Search for the cell housing the specified text and yield its [X, Y] center coordinate. 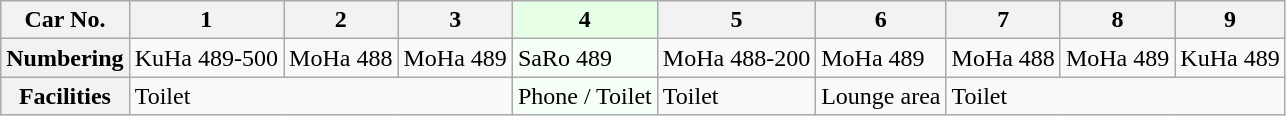
5 [736, 20]
KuHa 489-500 [206, 58]
Phone / Toilet [584, 96]
7 [1003, 20]
Lounge area [881, 96]
1 [206, 20]
Facilities [65, 96]
MoHa 488-200 [736, 58]
3 [455, 20]
SaRo 489 [584, 58]
4 [584, 20]
6 [881, 20]
Numbering [65, 58]
2 [341, 20]
9 [1230, 20]
8 [1117, 20]
KuHa 489 [1230, 58]
Car No. [65, 20]
